Return the (X, Y) coordinate for the center point of the cell that contains the specified text.  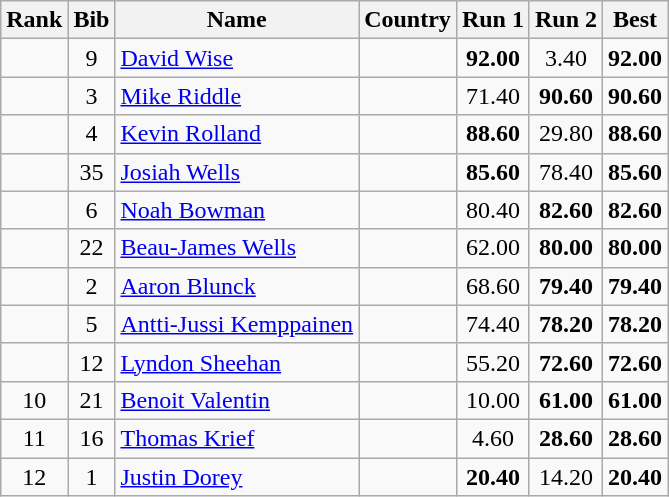
11 (34, 438)
55.20 (492, 362)
62.00 (492, 248)
4.60 (492, 438)
16 (92, 438)
Country (408, 20)
Kevin Rolland (237, 134)
David Wise (237, 58)
6 (92, 210)
3 (92, 96)
78.40 (566, 172)
Thomas Krief (237, 438)
21 (92, 400)
5 (92, 324)
Mike Riddle (237, 96)
10.00 (492, 400)
35 (92, 172)
29.80 (566, 134)
2 (92, 286)
1 (92, 477)
Noah Bowman (237, 210)
Best (636, 20)
Name (237, 20)
80.40 (492, 210)
68.60 (492, 286)
Josiah Wells (237, 172)
Beau-James Wells (237, 248)
Rank (34, 20)
74.40 (492, 324)
14.20 (566, 477)
Lyndon Sheehan (237, 362)
Run 2 (566, 20)
71.40 (492, 96)
Run 1 (492, 20)
4 (92, 134)
Bib (92, 20)
9 (92, 58)
3.40 (566, 58)
Aaron Blunck (237, 286)
22 (92, 248)
Benoit Valentin (237, 400)
Antti-Jussi Kemppainen (237, 324)
Justin Dorey (237, 477)
10 (34, 400)
